Locate the cell with the specified text and output its [x, y] center coordinate. 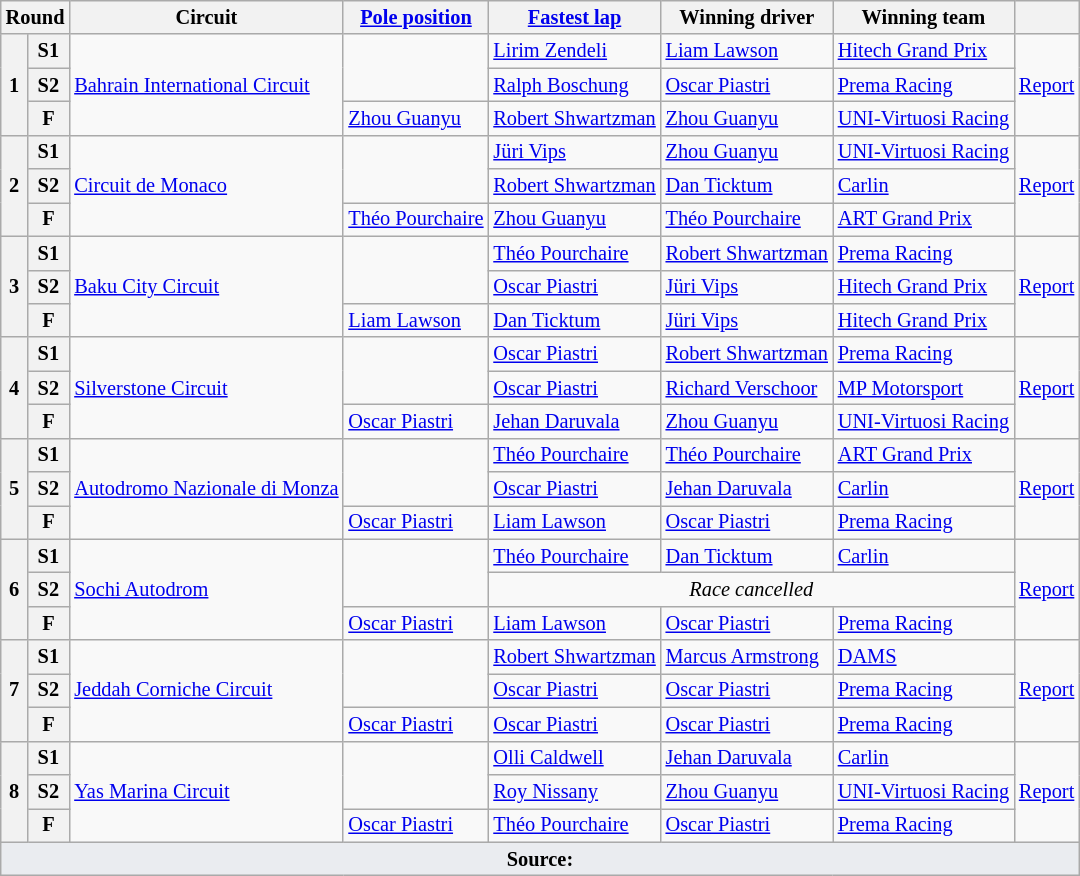
Bahrain International Circuit [206, 84]
Race cancelled [751, 589]
5 [14, 488]
Baku City Circuit [206, 286]
DAMS [924, 657]
Richard Verschoor [747, 388]
Fastest lap [574, 17]
3 [14, 286]
Source: [540, 859]
7 [14, 690]
MP Motorsport [924, 388]
Pole position [416, 17]
1 [14, 84]
Winning team [924, 17]
2 [14, 186]
Silverstone Circuit [206, 388]
Circuit de Monaco [206, 186]
Ralph Boschung [574, 85]
Jeddah Corniche Circuit [206, 690]
Lirim Zendeli [574, 51]
Round [36, 17]
Sochi Autodrom [206, 590]
Winning driver [747, 17]
Autodromo Nazionale di Monza [206, 488]
6 [14, 590]
Olli Caldwell [574, 758]
Yas Marina Circuit [206, 792]
4 [14, 388]
Marcus Armstrong [747, 657]
Roy Nissany [574, 791]
Circuit [206, 17]
8 [14, 792]
